Return the [x, y] coordinate for the center point of the cell that contains the specified text.  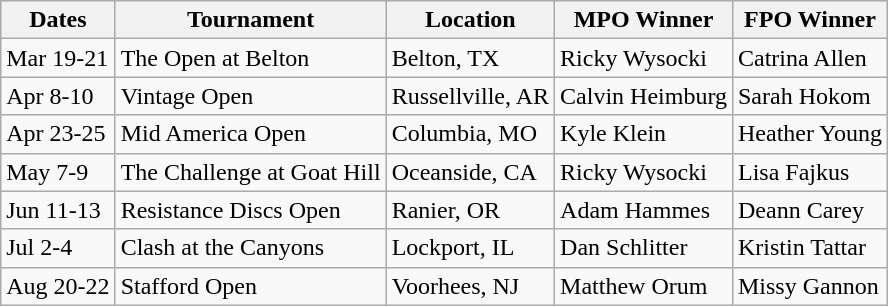
Columbia, MO [470, 134]
Dan Schlitter [644, 248]
Heather Young [810, 134]
Jul 2-4 [58, 248]
May 7-9 [58, 172]
Vintage Open [250, 96]
Resistance Discs Open [250, 210]
Mid America Open [250, 134]
MPO Winner [644, 20]
Sarah Hokom [810, 96]
Calvin Heimburg [644, 96]
Voorhees, NJ [470, 286]
Lockport, IL [470, 248]
Aug 20-22 [58, 286]
The Open at Belton [250, 58]
Oceanside, CA [470, 172]
Clash at the Canyons [250, 248]
Mar 19-21 [58, 58]
Tournament [250, 20]
Kristin Tattar [810, 248]
The Challenge at Goat Hill [250, 172]
Missy Gannon [810, 286]
Apr 23-25 [58, 134]
Stafford Open [250, 286]
Location [470, 20]
Dates [58, 20]
Belton, TX [470, 58]
Adam Hammes [644, 210]
Russellville, AR [470, 96]
Jun 11-13 [58, 210]
Catrina Allen [810, 58]
Deann Carey [810, 210]
Kyle Klein [644, 134]
Matthew Orum [644, 286]
Ranier, OR [470, 210]
Lisa Fajkus [810, 172]
FPO Winner [810, 20]
Apr 8-10 [58, 96]
